Find where the given text appears and provide that cell's center as (X, Y) coordinate. 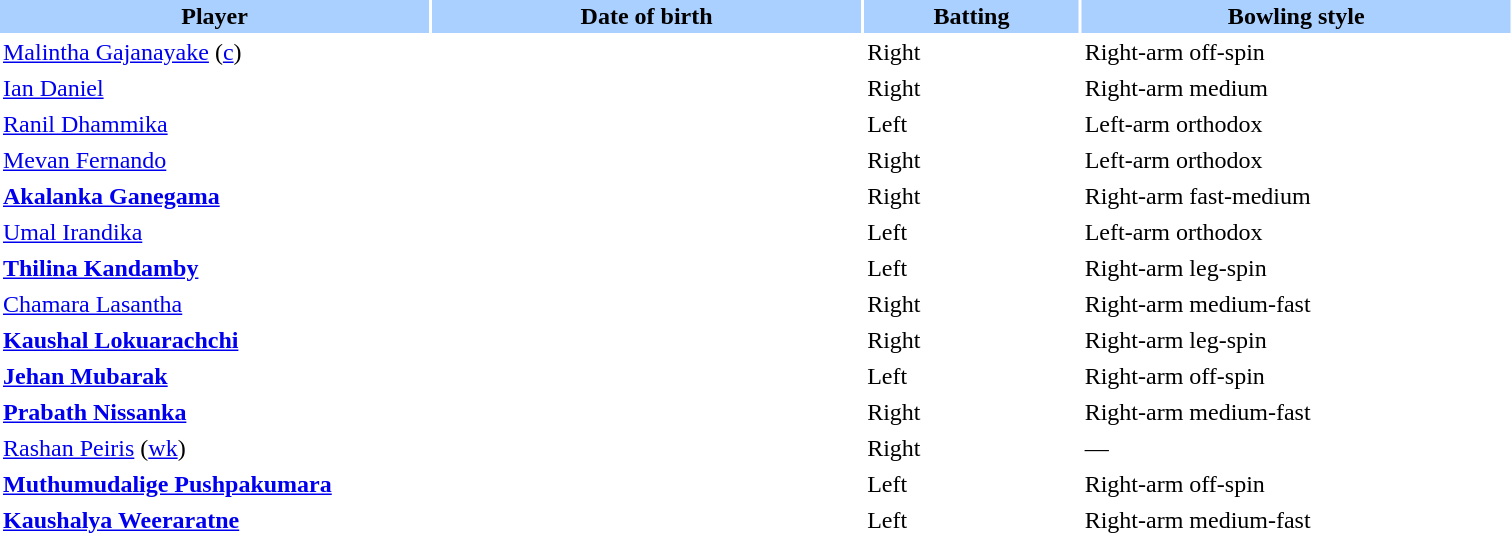
Thilina Kandamby (214, 268)
— (1296, 448)
Chamara Lasantha (214, 304)
Right-arm fast-medium (1296, 196)
Prabath Nissanka (214, 412)
Ian Daniel (214, 88)
Batting (972, 16)
Muthumudalige Pushpakumara (214, 484)
Jehan Mubarak (214, 376)
Kaushal Lokuarachchi (214, 340)
Umal Irandika (214, 232)
Malintha Gajanayake (c) (214, 52)
Right-arm medium (1296, 88)
Akalanka Ganegama (214, 196)
Date of birth (646, 16)
Bowling style (1296, 16)
Mevan Fernando (214, 160)
Ranil Dhammika (214, 124)
Player (214, 16)
Rashan Peiris (wk) (214, 448)
